Find where the given text appears and provide that cell's center as (x, y) coordinate. 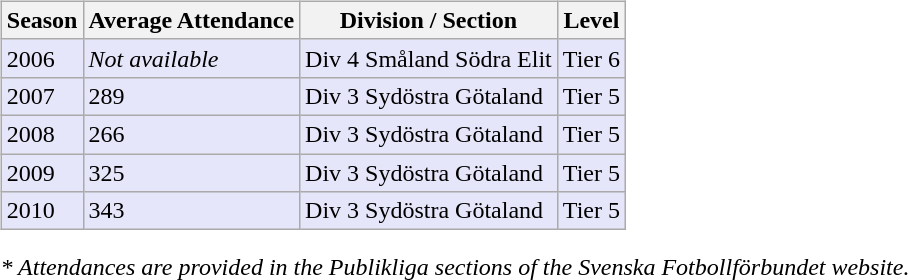
Division / Section (429, 20)
Level (591, 20)
Average Attendance (192, 20)
2010 (42, 211)
266 (192, 134)
325 (192, 173)
343 (192, 211)
2008 (42, 134)
289 (192, 96)
Not available (192, 58)
Season (42, 20)
2006 (42, 58)
Div 4 Småland Södra Elit (429, 58)
Tier 6 (591, 58)
2009 (42, 173)
2007 (42, 96)
